Capture the cell that displays the provided text and extract its [x, y] central coordinate. 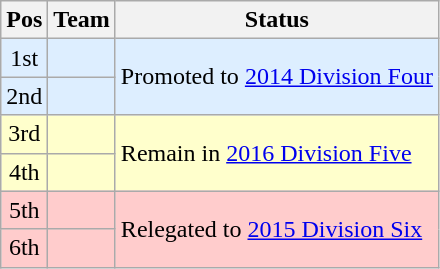
Team [82, 20]
1st [24, 58]
Pos [24, 20]
Relegated to 2015 Division Six [276, 229]
5th [24, 210]
4th [24, 172]
Status [276, 20]
6th [24, 248]
Remain in 2016 Division Five [276, 153]
3rd [24, 134]
Promoted to 2014 Division Four [276, 77]
2nd [24, 96]
